Pinpoint the cell where the given text exists, returning its (X, Y) midpoint coordinate. 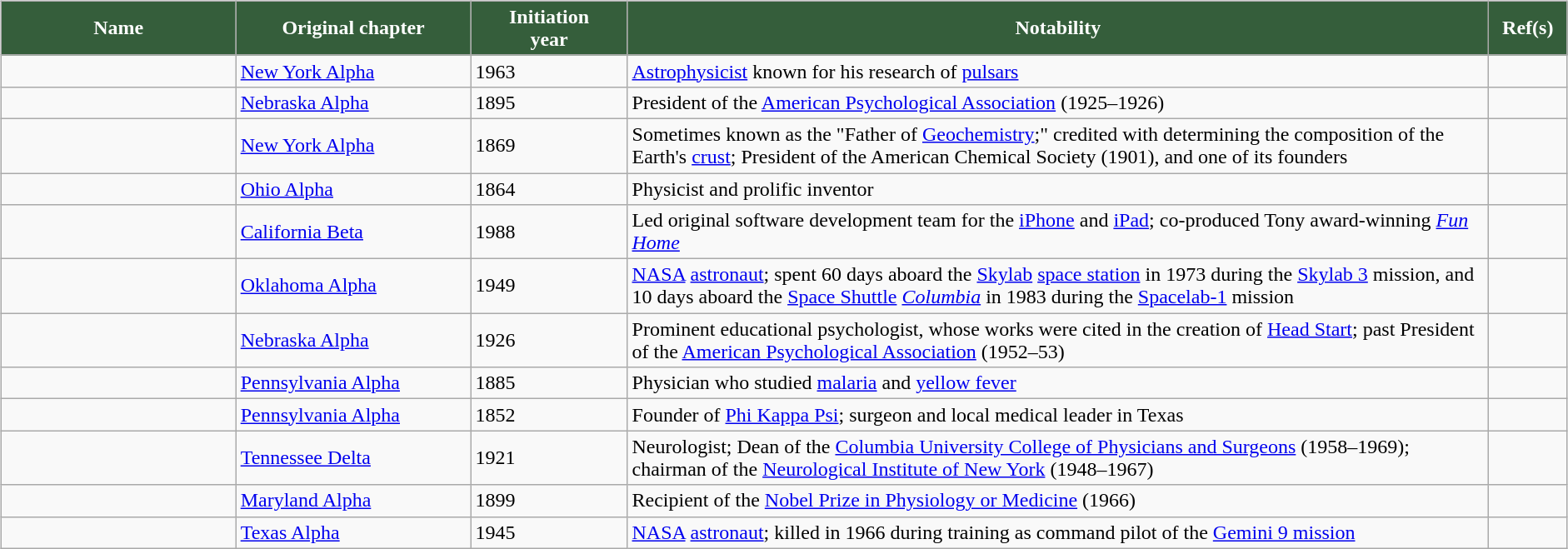
Tennessee Delta (353, 458)
1852 (549, 415)
California Beta (353, 232)
1926 (549, 340)
1899 (549, 501)
Ref(s) (1528, 28)
Ohio Alpha (353, 189)
Founder of Phi Kappa Psi; surgeon and local medical leader in Texas (1058, 415)
1921 (549, 458)
President of the American Psychological Association (1925–1926) (1058, 102)
Oklahoma Alpha (353, 287)
1963 (549, 71)
Texas Alpha (353, 532)
Recipient of the Nobel Prize in Physiology or Medicine (1966) (1058, 501)
1885 (549, 383)
Physicist and prolific inventor (1058, 189)
1949 (549, 287)
Led original software development team for the iPhone and iPad; co-produced Tony award-winning Fun Home (1058, 232)
Name (118, 28)
Original chapter (353, 28)
Initiationyear (549, 28)
1945 (549, 532)
1864 (549, 189)
1988 (549, 232)
Astrophysicist known for his research of pulsars (1058, 71)
1869 (549, 145)
1895 (549, 102)
NASA astronaut; killed in 1966 during training as command pilot of the Gemini 9 mission (1058, 532)
Notability (1058, 28)
Physician who studied malaria and yellow fever (1058, 383)
Maryland Alpha (353, 501)
